Detect which cell encompasses the target text, then output its (X, Y) center coordinate. 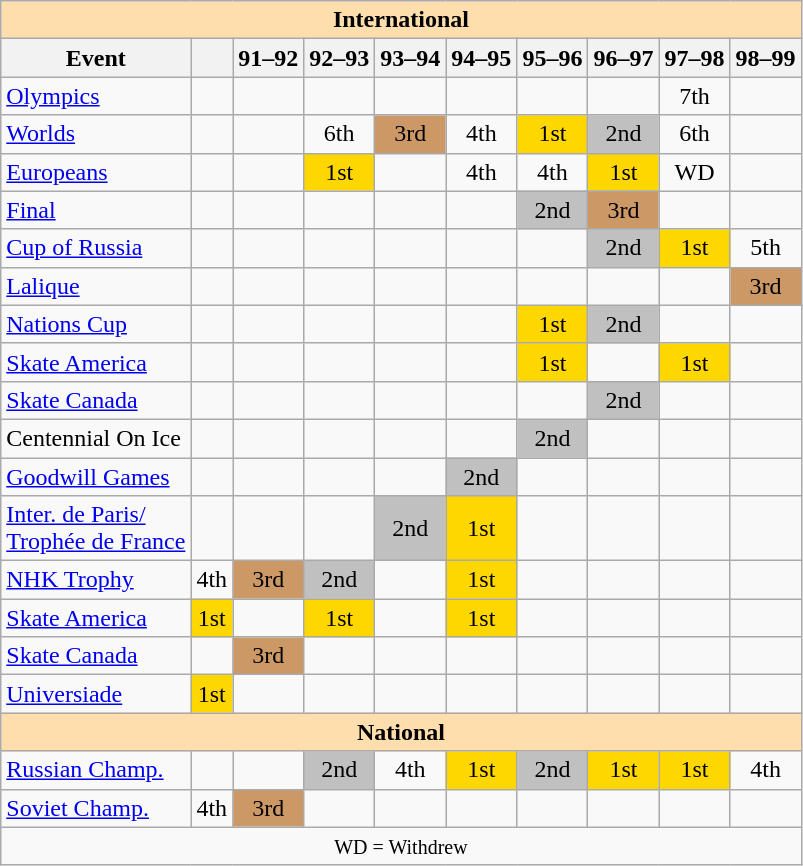
Nations Cup (96, 324)
WD = Withdrew (401, 846)
98–99 (766, 58)
Worlds (96, 134)
92–93 (340, 58)
96–97 (624, 58)
Inter. de Paris/Trophée de France (96, 528)
NHK Trophy (96, 580)
Event (96, 58)
91–92 (268, 58)
97–98 (694, 58)
95–96 (552, 58)
93–94 (410, 58)
Goodwill Games (96, 477)
5th (766, 248)
National (401, 732)
Lalique (96, 286)
94–95 (482, 58)
WD (694, 172)
Centennial On Ice (96, 438)
Cup of Russia (96, 248)
International (401, 20)
Europeans (96, 172)
Final (96, 210)
Universiade (96, 694)
Russian Champ. (96, 770)
Soviet Champ. (96, 808)
Olympics (96, 96)
7th (694, 96)
